Return [X, Y] of the center of cell containing provided text 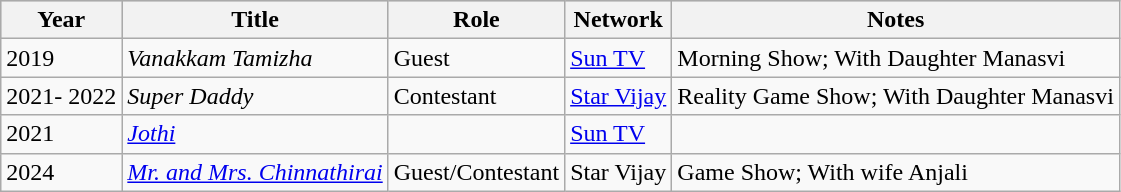
Notes [896, 20]
2021- 2022 [62, 96]
Role [476, 20]
Guest/Contestant [476, 172]
Mr. and Mrs. Chinnathirai [255, 172]
2021 [62, 134]
Network [618, 20]
Morning Show; With Daughter Manasvi [896, 58]
Super Daddy [255, 96]
Title [255, 20]
Game Show; With wife Anjali [896, 172]
Contestant [476, 96]
Reality Game Show; With Daughter Manasvi [896, 96]
Guest [476, 58]
Year [62, 20]
Vanakkam Tamizha [255, 58]
2024 [62, 172]
Jothi [255, 134]
2019 [62, 58]
